Pinpoint the cell where the given text exists, returning its [x, y] midpoint coordinate. 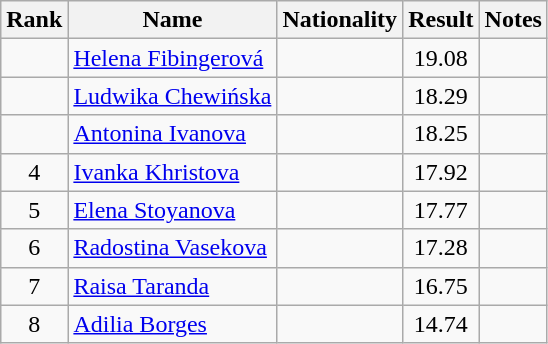
Helena Fibingerová [172, 58]
Elena Stoyanova [172, 210]
17.92 [441, 172]
Adilia Borges [172, 324]
Nationality [340, 20]
Rank [34, 20]
5 [34, 210]
6 [34, 248]
19.08 [441, 58]
Ludwika Chewińska [172, 96]
17.77 [441, 210]
4 [34, 172]
16.75 [441, 286]
18.25 [441, 134]
8 [34, 324]
Raisa Taranda [172, 286]
Result [441, 20]
7 [34, 286]
Notes [513, 20]
17.28 [441, 248]
Name [172, 20]
Ivanka Khristova [172, 172]
18.29 [441, 96]
14.74 [441, 324]
Radostina Vasekova [172, 248]
Antonina Ivanova [172, 134]
